Return the (x, y) coordinate for the center point of the cell that contains the specified text.  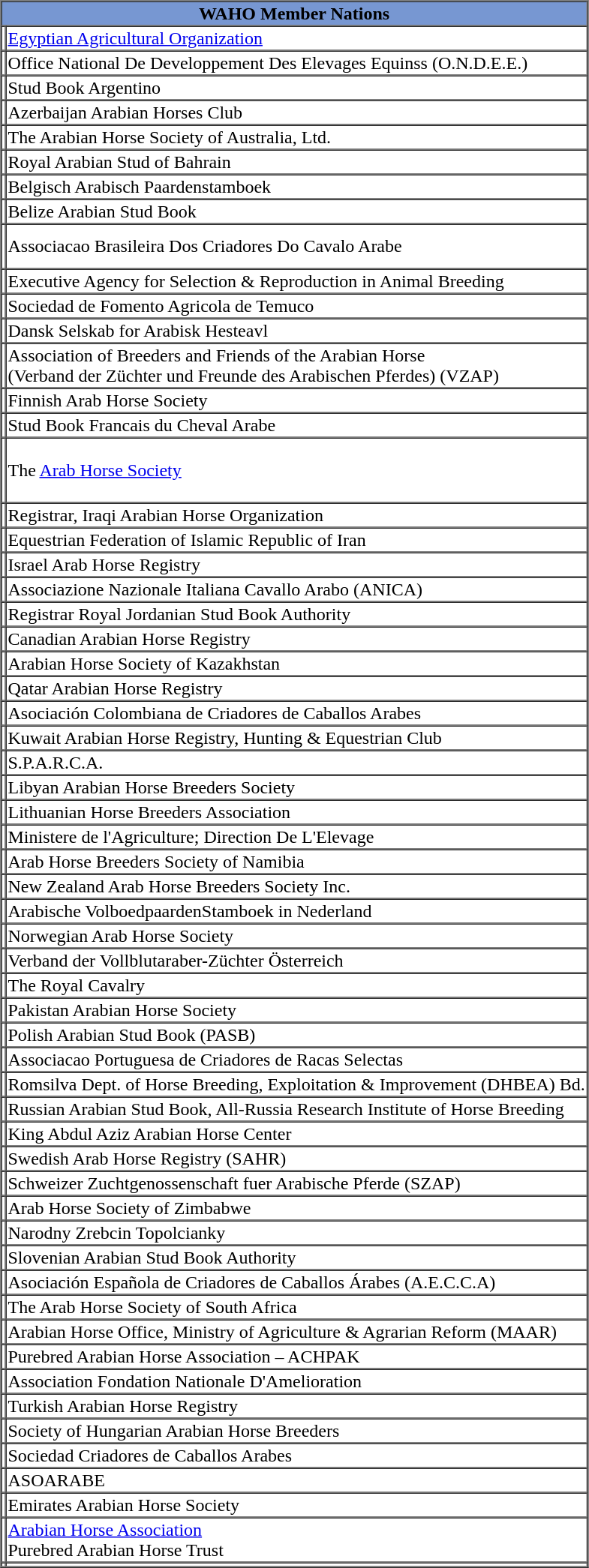
Kuwait Arabian Horse Registry, Hunting & Equestrian Club (297, 738)
Arab Horse Breeders Society of Namibia (297, 861)
Sociedad de Fomento Agricola de Temuco (297, 306)
Azerbaijan Arabian Horses Club (297, 112)
S.P.A.R.C.A. (297, 762)
The Royal Cavalry (297, 985)
Ministere de l'Agriculture; Direction De L'Elevage (297, 837)
Associacao Portuguesa de Criadores de Racas Selectas (297, 1059)
Finnish Arab Horse Society (297, 400)
Registrar Royal Jordanian Stud Book Authority (297, 613)
The Arab Horse Society of South Africa (297, 1306)
Registrar, Iraqi Arabian Horse Organization (297, 514)
Slovenian Arabian Stud Book Authority (297, 1257)
Sociedad Criadores de Caballos Arabes (297, 1455)
Belize Arabian Stud Book (297, 211)
Polish Arabian Stud Book (PASB) (297, 1035)
Canadian Arabian Horse Registry (297, 639)
Belgisch Arabisch Paardenstamboek (297, 186)
Association Fondation Nationale D'Amelioration (297, 1381)
Royal Arabian Stud of Bahrain (297, 162)
Emirates Arabian Horse Society (297, 1504)
New Zealand Arab Horse Breeders Society Inc. (297, 886)
Arabian Horse Office, Ministry of Agriculture & Agrarian Reform (MAAR) (297, 1332)
King Abdul Aziz Arabian Horse Center (297, 1134)
Asociación Española de Criadores de Caballos Árabes (A.E.C.C.A) (297, 1282)
Dansk Selskab for Arabisk Hesteavl (297, 330)
Associacao Brasileira Dos Criadores Do Cavalo Arabe (297, 246)
ASOARABE (297, 1480)
Pakistan Arabian Horse Society (297, 1009)
The Arab Horse Society (297, 471)
Verband der Vollblutaraber-Züchter Österreich (297, 960)
Qatar Arabian Horse Registry (297, 688)
Arab Horse Society of Zimbabwe (297, 1207)
WAHO Member Nations (294, 13)
Russian Arabian Stud Book, All-Russia Research Institute of Horse Breeding (297, 1108)
Turkish Arabian Horse Registry (297, 1405)
Lithuanian Horse Breeders Association (297, 811)
Stud Book Argentino (297, 87)
Romsilva Dept. of Horse Breeding, Exploitation & Improvement (DHBEA) Bd. (297, 1084)
Asociación Colombiana de Criadores de Caballos Arabes (297, 712)
Egyptian Agricultural Organization (297, 37)
Arabian Horse Society of Kazakhstan (297, 663)
Equestrian Federation of Islamic Republic of Iran (297, 540)
Office National De Developpement Des Elevages Equinss (O.N.D.E.E.) (297, 63)
Narodny Zrebcin Topolcianky (297, 1233)
Executive Agency for Selection & Reproduction in Animal Breeding (297, 280)
Purebred Arabian Horse Association – ACHPAK (297, 1356)
Association of Breeders and Friends of the Arabian Horse (Verband der Züchter und Freunde des Arabischen Pferdes) (VZAP) (297, 366)
Associazione Nazionale Italiana Cavallo Arabo (ANICA) (297, 589)
The Arabian Horse Society of Australia, Ltd. (297, 136)
Society of Hungarian Arabian Horse Breeders (297, 1431)
Libyan Arabian Horse Breeders Society (297, 787)
Israel Arab Horse Registry (297, 564)
Norwegian Arab Horse Society (297, 936)
Arabian Horse Association Purebred Arabian Horse Trust (297, 1540)
Swedish Arab Horse Registry (SAHR) (297, 1158)
Stud Book Francais du Cheval Arabe (297, 424)
Schweizer Zuchtgenossenschaft fuer Arabische Pferde (SZAP) (297, 1183)
Arabische VolboedpaardenStamboek in Nederland (297, 910)
